Return the [x, y] coordinate for the center point of the cell that contains the specified text.  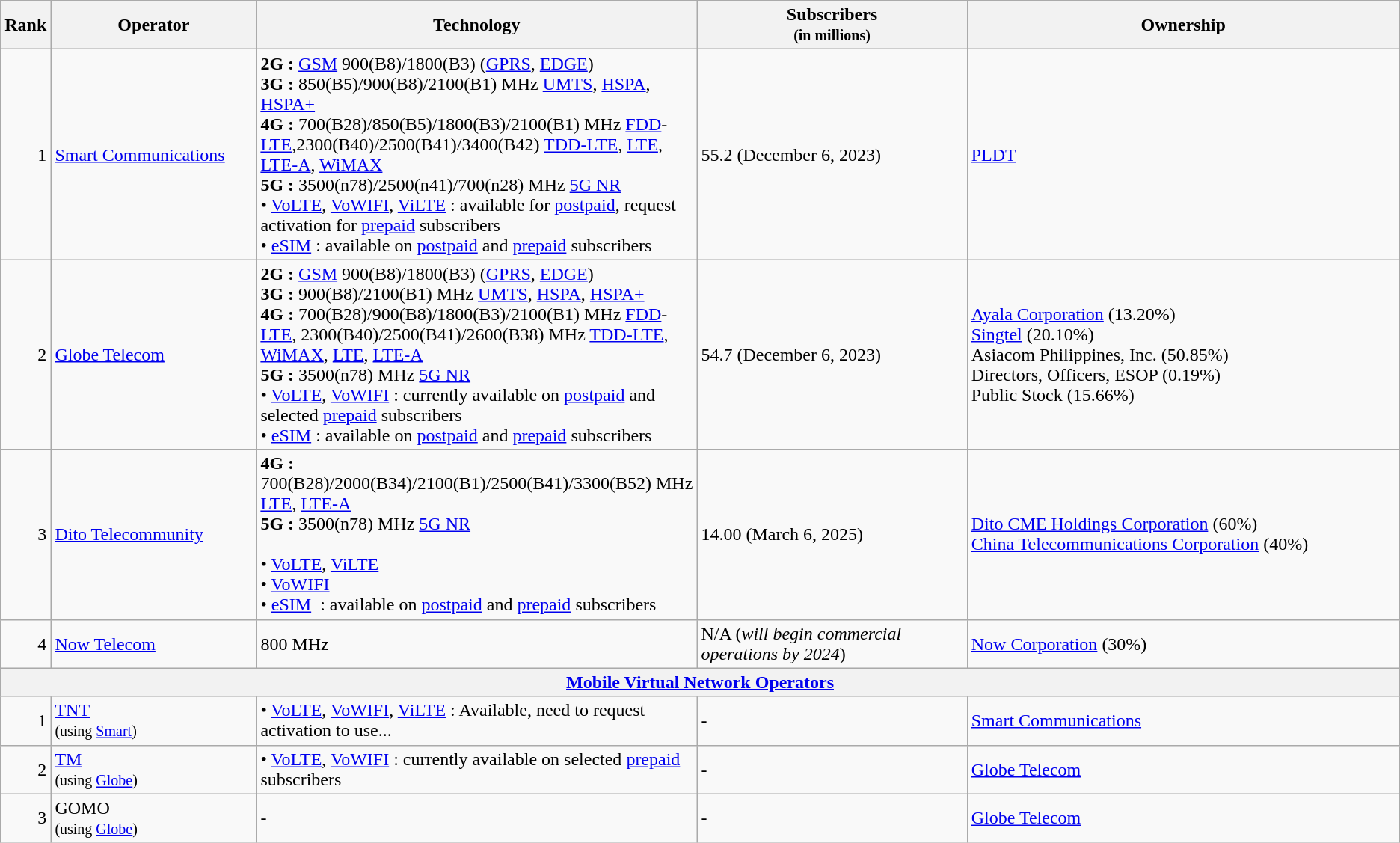
Operator [154, 25]
Technology [477, 25]
• VoLTE, VoWIFI : currently available on selected prepaid subscribers [477, 769]
Rank [25, 25]
Mobile Virtual Network Operators [700, 682]
PLDT [1183, 154]
54.7 (December 6, 2023) [832, 355]
55.2 (December 6, 2023) [832, 154]
N/A (will begin commercial operations by 2024) [832, 643]
TM(using Globe) [154, 769]
Dito Telecommunity [154, 534]
• VoLTE, VoWIFI, ViLTE : Available, need to request activation to use... [477, 721]
Subscribers(in millions) [832, 25]
4 [25, 643]
Now Telecom [154, 643]
Dito CME Holdings Corporation (60%)China Telecommunications Corporation (40%) [1183, 534]
Ownership [1183, 25]
GOMO(using Globe) [154, 818]
800 MHz [477, 643]
Now Corporation (30%) [1183, 643]
Ayala Corporation (13.20%)Singtel (20.10%)Asiacom Philippines, Inc. (50.85%)Directors, Officers, ESOP (0.19%)Public Stock (15.66%) [1183, 355]
TNT(using Smart) [154, 721]
14.00 (March 6, 2025) [832, 534]
